Extract the (X, Y) coordinate from the center of the cell holding the provided text.  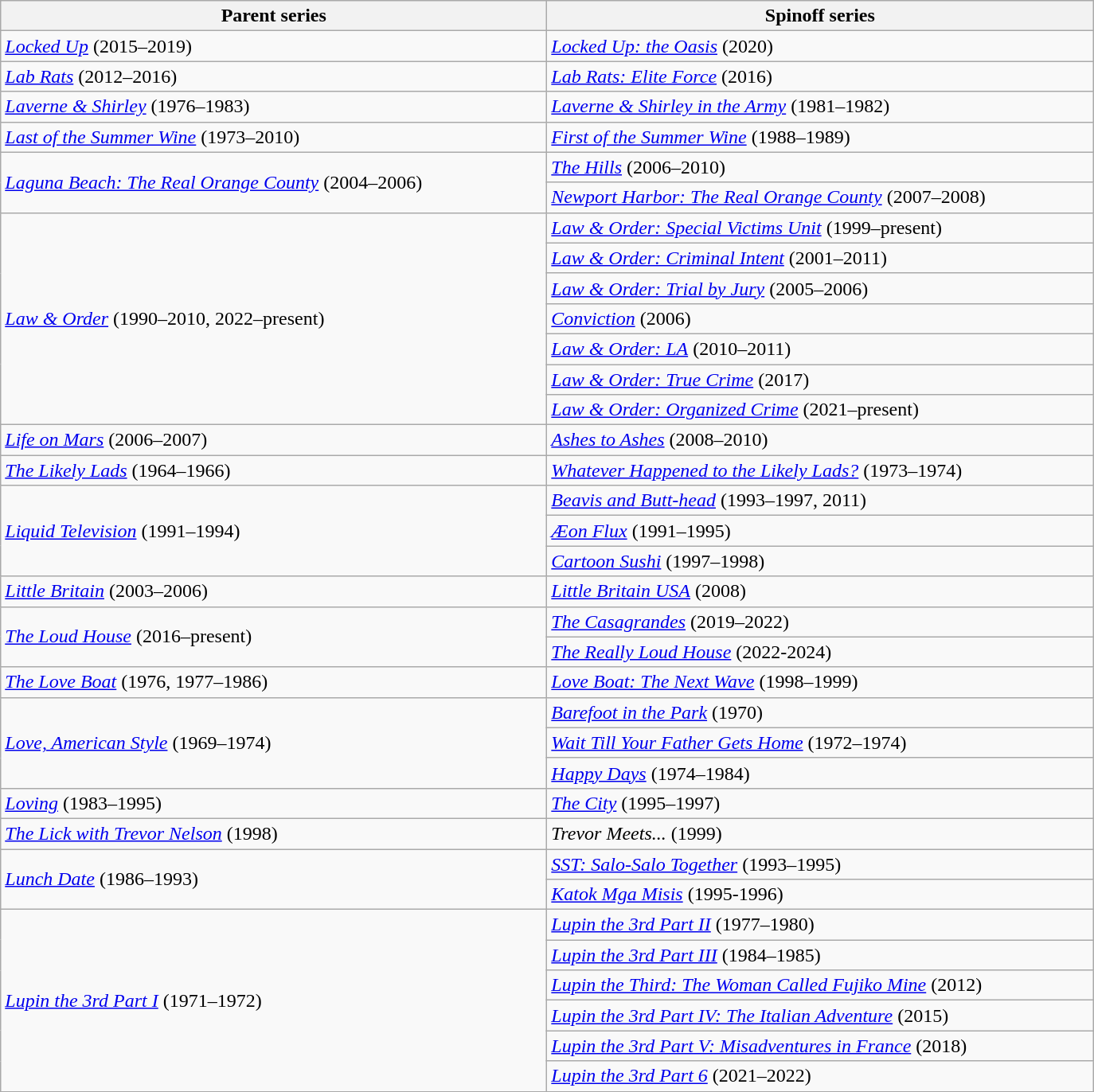
The City (1995–1997) (820, 803)
Life on Mars (2006–2007) (274, 440)
Whatever Happened to the Likely Lads? (1973–1974) (820, 470)
Æon Flux (1991–1995) (820, 531)
The Hills (2006–2010) (820, 167)
Lupin the 3rd Part I (1971–1972) (274, 1000)
SST: Salo-Salo Together (1993–1995) (820, 864)
Beavis and Butt-head (1993–1997, 2011) (820, 501)
Spinoff series (820, 16)
Cartoon Sushi (1997–1998) (820, 561)
Loving (1983–1995) (274, 803)
Laverne & Shirley in the Army (1981–1982) (820, 107)
Last of the Summer Wine (1973–2010) (274, 137)
Lupin the 3rd Part III (1984–1985) (820, 955)
Newport Harbor: The Real Orange County (2007–2008) (820, 197)
Katok Mga Misis (1995-1996) (820, 895)
Conviction (2006) (820, 318)
Ashes to Ashes (2008–2010) (820, 440)
Law & Order (1990–2010, 2022–present) (274, 318)
Lunch Date (1986–1993) (274, 879)
Lupin the 3rd Part IV: The Italian Adventure (2015) (820, 1016)
The Lick with Trevor Nelson (1998) (274, 833)
Liquid Television (1991–1994) (274, 531)
Love, American Style (1969–1974) (274, 743)
Love Boat: The Next Wave (1998–1999) (820, 682)
Parent series (274, 16)
Law & Order: True Crime (2017) (820, 380)
Law & Order: Special Victims Unit (1999–present) (820, 228)
The Loud House (2016–present) (274, 637)
First of the Summer Wine (1988–1989) (820, 137)
The Love Boat (1976, 1977–1986) (274, 682)
Wait Till Your Father Gets Home (1972–1974) (820, 743)
Laguna Beach: The Real Orange County (2004–2006) (274, 182)
Laverne & Shirley (1976–1983) (274, 107)
Trevor Meets... (1999) (820, 833)
Lupin the 3rd Part 6 (2021–2022) (820, 1076)
Locked Up (2015–2019) (274, 46)
The Really Loud House (2022-2024) (820, 652)
Law & Order: Organized Crime (2021–present) (820, 410)
Law & Order: LA (2010–2011) (820, 349)
The Casagrandes (2019–2022) (820, 622)
Law & Order: Criminal Intent (2001–2011) (820, 258)
Law & Order: Trial by Jury (2005–2006) (820, 288)
Lab Rats (2012–2016) (274, 76)
Lupin the Third: The Woman Called Fujiko Mine (2012) (820, 985)
Little Britain USA (2008) (820, 591)
Little Britain (2003–2006) (274, 591)
The Likely Lads (1964–1966) (274, 470)
Lab Rats: Elite Force (2016) (820, 76)
Happy Days (1974–1984) (820, 773)
Lupin the 3rd Part V: Misadventures in France (2018) (820, 1046)
Lupin the 3rd Part II (1977–1980) (820, 925)
Locked Up: the Oasis (2020) (820, 46)
Barefoot in the Park (1970) (820, 712)
